Determine the (X, Y) coordinate at the center of the cell enclosing the given text.  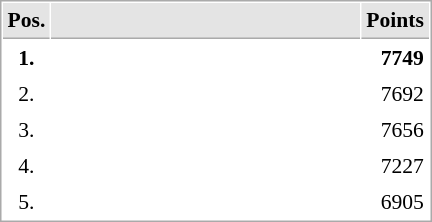
7656 (396, 129)
4. (26, 165)
7227 (396, 165)
1. (26, 57)
5. (26, 201)
Pos. (26, 21)
6905 (396, 201)
2. (26, 93)
Points (396, 21)
3. (26, 129)
7692 (396, 93)
7749 (396, 57)
